Detect which cell encompasses the target text, then output its [X, Y] center coordinate. 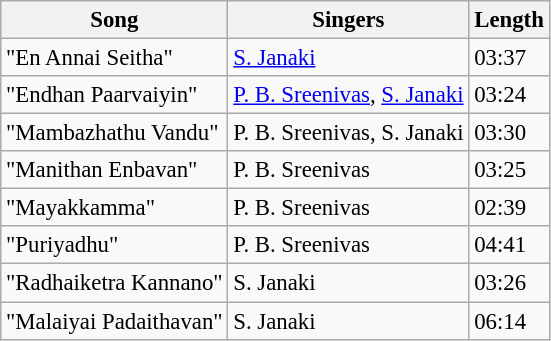
"Endhan Paarvaiyin" [114, 95]
03:25 [509, 170]
Song [114, 20]
03:24 [509, 95]
"Radhaiketra Kannano" [114, 283]
03:30 [509, 133]
"Mayakkamma" [114, 208]
06:14 [509, 321]
03:26 [509, 283]
"Manithan Enbavan" [114, 170]
"Puriyadhu" [114, 245]
"Malaiyai Padaithavan" [114, 321]
03:37 [509, 58]
"Mambazhathu Vandu" [114, 133]
Length [509, 20]
Singers [348, 20]
02:39 [509, 208]
04:41 [509, 245]
"En Annai Seitha" [114, 58]
